Capture the cell that displays the provided text and extract its (x, y) central coordinate. 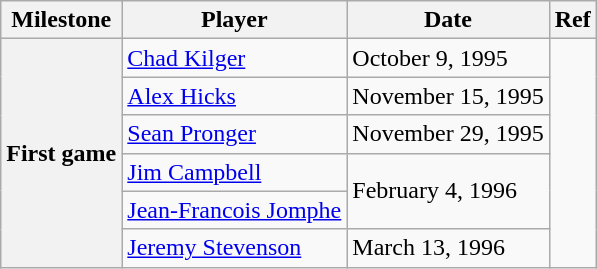
November 29, 1995 (448, 134)
Sean Pronger (234, 134)
Chad Kilger (234, 58)
Jim Campbell (234, 172)
First game (62, 153)
Milestone (62, 20)
October 9, 1995 (448, 58)
Jeremy Stevenson (234, 248)
Alex Hicks (234, 96)
Player (234, 20)
February 4, 1996 (448, 191)
Date (448, 20)
Jean-Francois Jomphe (234, 210)
Ref (572, 20)
November 15, 1995 (448, 96)
March 13, 1996 (448, 248)
